Provide the [x, y] coordinate of the cell's center where the given text is located.  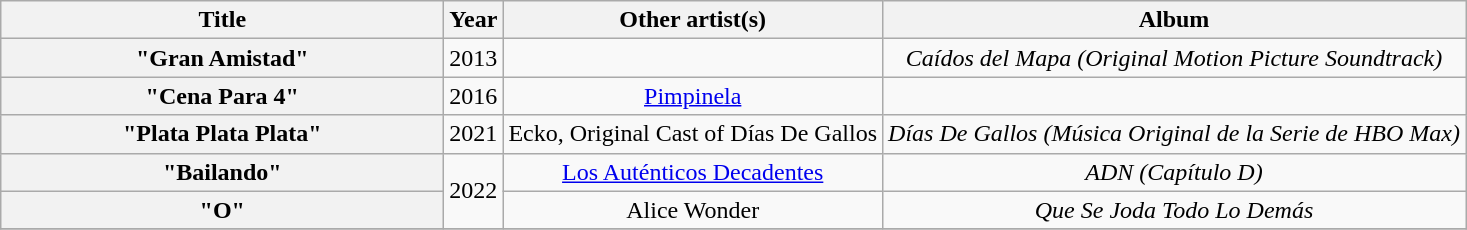
Días De Gallos (Música Original de la Serie de HBO Max) [1174, 134]
Year [474, 20]
Los Auténticos Decadentes [693, 172]
"O" [222, 210]
ADN (Capítulo D) [1174, 172]
"Gran Amistad" [222, 58]
Ecko, Original Cast of Días De Gallos [693, 134]
Alice Wonder [693, 210]
Caídos del Mapa (Original Motion Picture Soundtrack) [1174, 58]
"Bailando" [222, 172]
Title [222, 20]
Pimpinela [693, 96]
Other artist(s) [693, 20]
2013 [474, 58]
Album [1174, 20]
"Plata Plata Plata" [222, 134]
"Cena Para 4" [222, 96]
2021 [474, 134]
Que Se Joda Todo Lo Demás [1174, 210]
2016 [474, 96]
2022 [474, 191]
